Extract the [x, y] coordinate from the center of the cell holding the provided text.  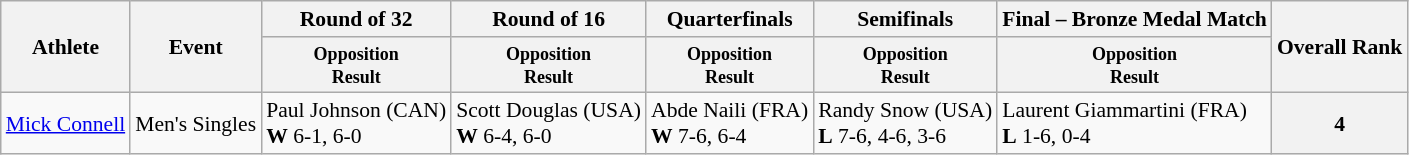
Round of 32 [356, 19]
Paul Johnson (CAN)W 6-1, 6-0 [356, 124]
Scott Douglas (USA)W 6-4, 6-0 [548, 124]
Abde Naili (FRA)W 7-6, 6-4 [730, 124]
Event [196, 47]
Men's Singles [196, 124]
4 [1340, 124]
Mick Connell [66, 124]
Laurent Giammartini (FRA)L 1-6, 0-4 [1134, 124]
Athlete [66, 47]
Overall Rank [1340, 47]
Final – Bronze Medal Match [1134, 19]
Semifinals [905, 19]
Round of 16 [548, 19]
Randy Snow (USA)L 7-6, 4-6, 3-6 [905, 124]
Quarterfinals [730, 19]
